Scan for the cell matching the given text and deliver its [x, y] coordinate at center. 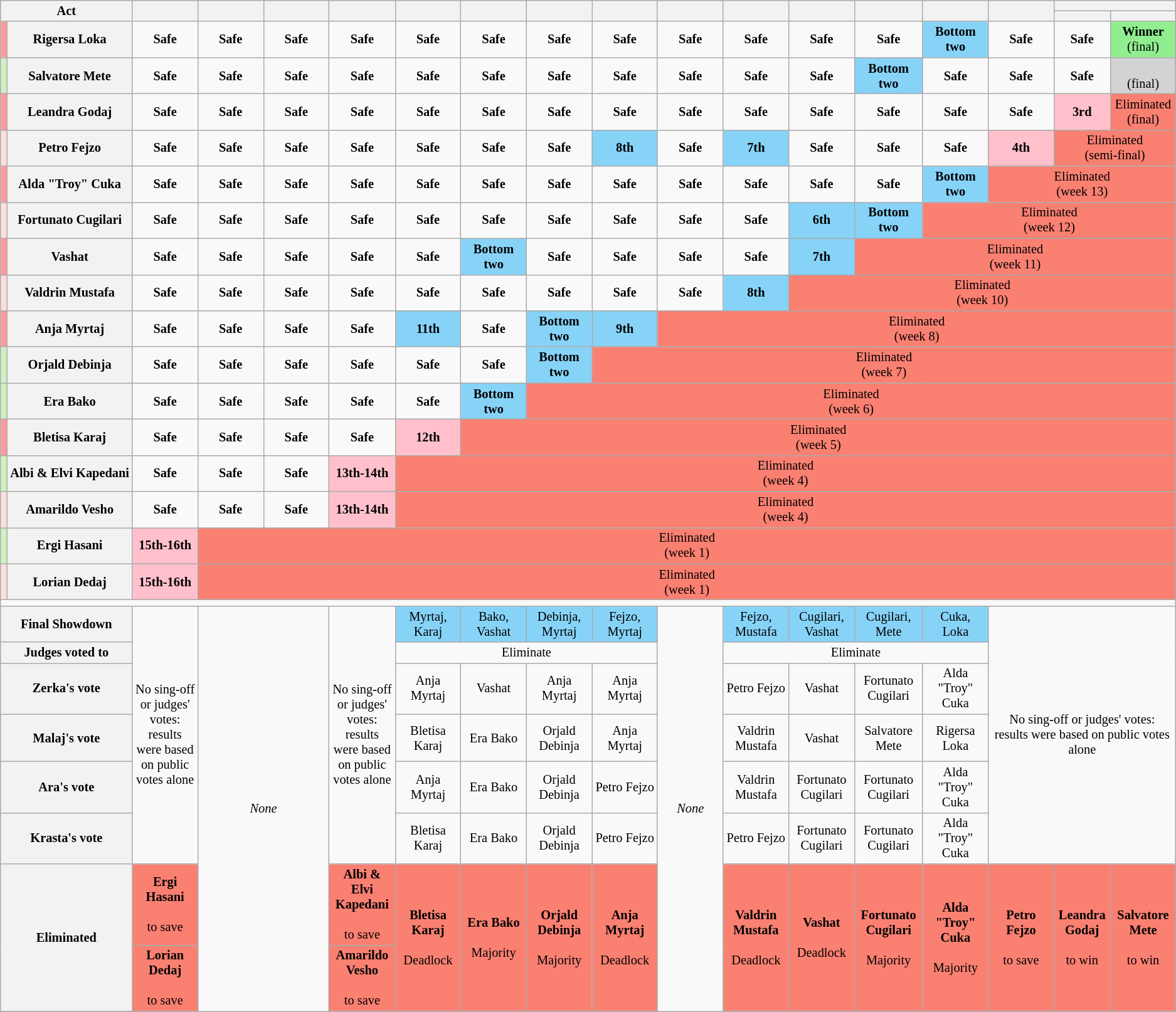
Lorian Dedajto save [166, 978]
Alda "Troy" CukaMajority [956, 937]
Amarildo Veshoto save [363, 978]
Act [66, 11]
12th [428, 437]
Eliminated(week 5) [818, 437]
9th [625, 329]
Krasta's vote [66, 838]
6th [822, 220]
Eliminated(week 13) [1083, 184]
Leandra Godaj [69, 112]
Amarildo Vesho [69, 510]
Era BakoMajority [494, 937]
Eliminated(week 12) [1049, 220]
Malaj's vote [66, 737]
Fejzo,Mustafa [756, 624]
Albi & Elvi Kapedanito save [363, 904]
3rd [1082, 112]
Leandra Godajto win [1082, 937]
Final Showdown [66, 624]
Albi & Elvi Kapedani [69, 473]
Bako,Vashat [494, 624]
(final) [1143, 76]
Cugilari,Mete [888, 624]
Eliminated(week 11) [1015, 256]
Eliminated(final) [1143, 112]
Debinja,Myrtaj [559, 624]
Cugilari,Vashat [822, 624]
Lorian Dedaj [69, 582]
Fejzo,Myrtaj [625, 624]
Zerka's vote [66, 688]
Ergi Hasanito save [166, 904]
Valdrin MustafaDeadlock [756, 937]
Salvatore Meteto win [1143, 937]
Myrtaj,Karaj [428, 624]
Bletisa KarajDeadlock [428, 937]
11th [428, 329]
Fortunato CugilariMajority [888, 937]
Petro Fejzoto save [1021, 937]
Eliminated(week 10) [982, 293]
VashatDeadlock [822, 937]
Anja MyrtajDeadlock [625, 937]
Cuka,Loka [956, 624]
Eliminated(week 6) [851, 401]
Ergi Hasani [69, 546]
Orjald DebinjaMajority [559, 937]
Judges voted to [66, 653]
Eliminated(week 8) [916, 329]
Eliminated(week 7) [884, 365]
Ara's vote [66, 787]
Winner(final) [1143, 40]
Eliminated [66, 937]
Eliminated(semi-final) [1115, 148]
4th [1021, 148]
